From the cell containing the given text, extract its center point as (X, Y) coordinate. 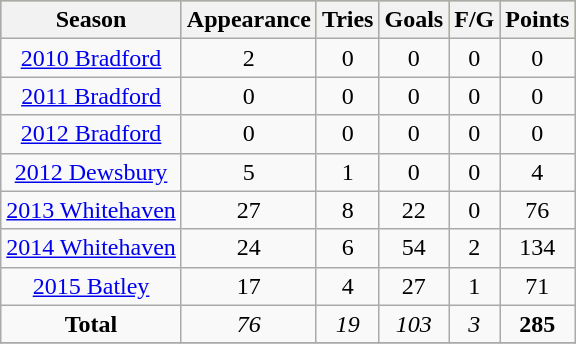
134 (538, 248)
2012 Dewsbury (92, 172)
Total (92, 324)
F/G (474, 20)
17 (248, 286)
24 (248, 248)
2013 Whitehaven (92, 210)
3 (474, 324)
Tries (348, 20)
285 (538, 324)
8 (348, 210)
Goals (414, 20)
2012 Bradford (92, 134)
19 (348, 324)
2015 Batley (92, 286)
2014 Whitehaven (92, 248)
2011 Bradford (92, 96)
22 (414, 210)
Season (92, 20)
103 (414, 324)
5 (248, 172)
Points (538, 20)
54 (414, 248)
6 (348, 248)
71 (538, 286)
Appearance (248, 20)
2010 Bradford (92, 58)
